Determine the (X, Y) coordinate at the center of the cell enclosing the given text.  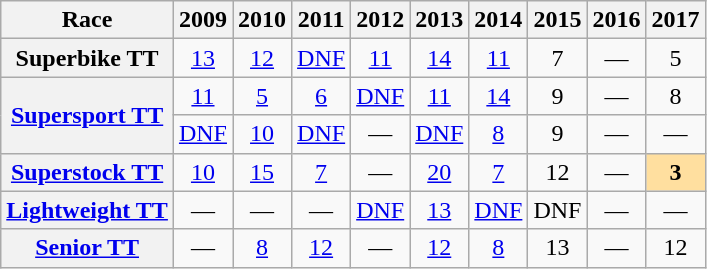
2011 (322, 20)
2016 (616, 20)
2010 (262, 20)
2014 (498, 20)
6 (322, 96)
2017 (676, 20)
Supersport TT (88, 115)
Superstock TT (88, 172)
2009 (202, 20)
15 (262, 172)
Superbike TT (88, 58)
2015 (558, 20)
2012 (380, 20)
20 (440, 172)
Lightweight TT (88, 210)
Race (88, 20)
3 (676, 172)
2013 (440, 20)
Senior TT (88, 248)
